Determine the (X, Y) coordinate at the center of the cell enclosing the given text.  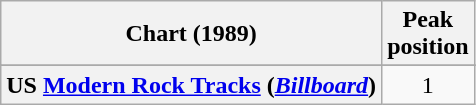
1 (428, 85)
US Modern Rock Tracks (Billboard) (192, 85)
Peakposition (428, 34)
Chart (1989) (192, 34)
